Pinpoint the cell where the given text exists, returning its (x, y) midpoint coordinate. 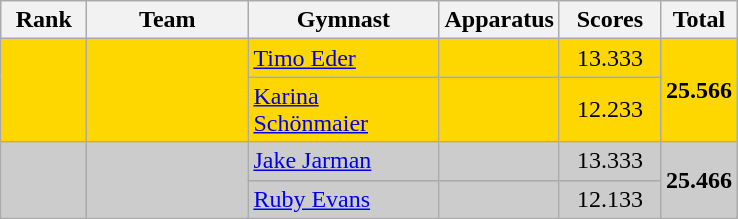
Scores (610, 20)
Jake Jarman (344, 161)
Karina Schönmaier (344, 110)
Team (168, 20)
12.133 (610, 199)
Total (698, 20)
Ruby Evans (344, 199)
Rank (44, 20)
25.466 (698, 180)
12.233 (610, 110)
25.566 (698, 90)
Apparatus (499, 20)
Timo Eder (344, 58)
Gymnast (344, 20)
